Return the (x, y) coordinate for the center point of the cell that contains the specified text.  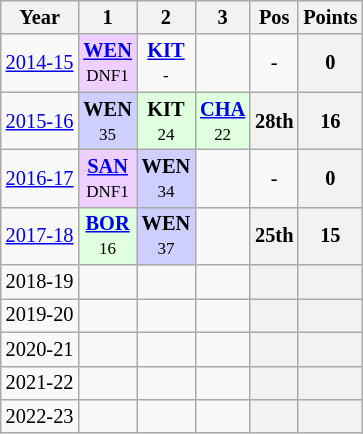
25th (274, 236)
2020-21 (40, 349)
2 (166, 17)
15 (330, 236)
SANDNF1 (107, 178)
2014-15 (40, 63)
KIT- (166, 63)
BOR16 (107, 236)
Points (330, 17)
16 (330, 121)
28th (274, 121)
1 (107, 17)
2021-22 (40, 383)
2019-20 (40, 315)
CHA22 (222, 121)
WEN35 (107, 121)
2016-17 (40, 178)
Pos (274, 17)
3 (222, 17)
WEN34 (166, 178)
2022-23 (40, 416)
WENDNF1 (107, 63)
2015-16 (40, 121)
2018-19 (40, 282)
KIT24 (166, 121)
2017-18 (40, 236)
Year (40, 17)
WEN37 (166, 236)
